Output the (x, y) coordinate of the center of the cell containing the given text.  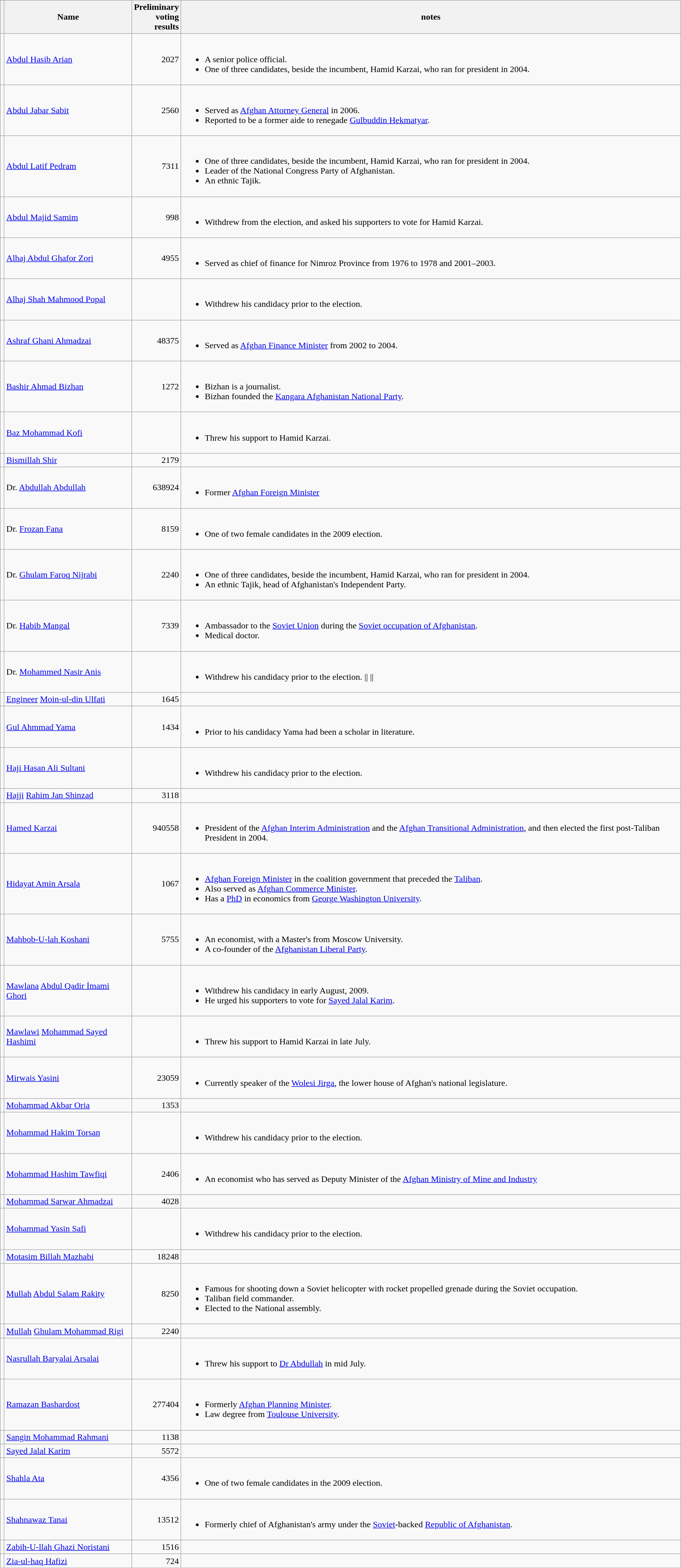
998 (156, 217)
1353 (156, 1105)
Ramazan Bashardost (68, 1405)
Ambassador to the Soviet Union during the Soviet occupation of Afghanistan.Medical doctor. (431, 626)
Threw his support to Dr Abdullah in mid July. (431, 1359)
Haji Hasan Ali Sultani (68, 768)
Ashraf Ghani Ahmadzai (68, 341)
Mawlana Abdul Qadir İmami Ghori (68, 991)
2560 (156, 110)
13512 (156, 1520)
Dr. Abdullah Abdullah (68, 488)
4955 (156, 258)
Preliminaryvotingresults (156, 17)
Served as chief of finance for Nimroz Province from 1976 to 1978 and 2001–2003. (431, 258)
Mohammad Sarwar Ahmadzai (68, 1202)
Motasim Billah Mazhabi (68, 1257)
Dr. Ghulam Faroq Nijrabi (68, 575)
2179 (156, 460)
8250 (156, 1294)
1645 (156, 699)
Zabih-U-llah Ghazi Noristani (68, 1547)
Currently speaker of the Wolesi Jirga, the lower house of Afghan's national legislature. (431, 1078)
Shahla Ata (68, 1478)
Hidayat Amin Arsala (68, 884)
Mohammad Akbar Oria (68, 1105)
Abdul Latif Pedram (68, 166)
1067 (156, 884)
Engineer Moin-ul-din Ulfati (68, 699)
Dr. Mohammed Nasir Anis (68, 672)
2406 (156, 1174)
3118 (156, 795)
Nasrullah Baryalai Arsalai (68, 1359)
Gul Ahmmad Yama (68, 727)
Hajji Rahim Jan Shinzad (68, 795)
Mullah Abdul Salam Rakity (68, 1294)
277404 (156, 1405)
A senior police official.One of three candidates, beside the incumbent, Hamid Karzai, who ran for president in 2004. (431, 59)
1138 (156, 1437)
2027 (156, 59)
Threw his support to Hamid Karzai. (431, 432)
Withdrew his candidacy prior to the election. || || (431, 672)
4356 (156, 1478)
23059 (156, 1078)
7311 (156, 166)
4028 (156, 1202)
Formerly chief of Afghanistan's army under the Soviet-backed Republic of Afghanistan. (431, 1520)
8159 (156, 528)
Served as Afghan Finance Minister from 2002 to 2004. (431, 341)
Abdul Majid Samim (68, 217)
Alhaj Abdul Ghafor Zori (68, 258)
18248 (156, 1257)
Former Afghan Foreign Minister (431, 488)
Withdrew his candidacy in early August, 2009.He urged his supporters to vote for Sayed Jalal Karim. (431, 991)
1272 (156, 386)
Baz Mohammad Kofi (68, 432)
Mohammad Yasin Safi (68, 1229)
638924 (156, 488)
notes (431, 17)
5572 (156, 1451)
Dr. Frozan Fana (68, 528)
Threw his support to Hamid Karzai in late July. (431, 1036)
Bizhan is a journalist.Bizhan founded the Kangara Afghanistan National Party. (431, 386)
1516 (156, 1547)
Mullah Ghulam Mohammad Rigi (68, 1331)
940558 (156, 828)
5755 (156, 940)
Bashir Ahmad Bizhan (68, 386)
Served as Afghan Attorney General in 2006.Reported to be a former aide to renegade Gulbuddin Hekmatyar. (431, 110)
48375 (156, 341)
Bismillah Shir (68, 460)
Sayed Jalal Karim (68, 1451)
Mahbob-U-lah Koshani (68, 940)
Hamed Karzai (68, 828)
An economist who has served as Deputy Minister of the Afghan Ministry of Mine and Industry (431, 1174)
724 (156, 1561)
7339 (156, 626)
One of three candidates, beside the incumbent, Hamid Karzai, who ran for president in 2004.An ethnic Tajik, head of Afghanistan's Independent Party. (431, 575)
Dr. Habib Mangal (68, 626)
Mohammad Hakim Torsan (68, 1132)
Shahnawaz Tanai (68, 1520)
Withdrew from the election, and asked his supporters to vote for Hamid Karzai. (431, 217)
An economist, with a Master's from Moscow University.A co-founder of the Afghanistan Liberal Party. (431, 940)
1434 (156, 727)
Mohammad Hashim Tawfiqi (68, 1174)
Prior to his candidacy Yama had been a scholar in literature. (431, 727)
Abdul Jabar Sabit (68, 110)
Mawlawi Mohammad Sayed Hashimi (68, 1036)
Sangin Mohammad Rahmani (68, 1437)
Name (68, 17)
Mirwais Yasini (68, 1078)
Alhaj Shah Mahmood Popal (68, 299)
Formerly Afghan Planning Minister.Law degree from Toulouse University. (431, 1405)
Zia-ul-haq Hafizi (68, 1561)
Abdul Hasib Arian (68, 59)
President of the Afghan Interim Administration and the Afghan Transitional Administration, and then elected the first post-Taliban President in 2004. (431, 828)
